Pinpoint the cell where the given text exists, returning its [x, y] midpoint coordinate. 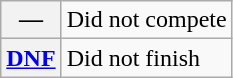
DNF [31, 58]
— [31, 20]
Did not compete [146, 20]
Did not finish [146, 58]
